Scan for the cell matching the given text and deliver its [x, y] coordinate at center. 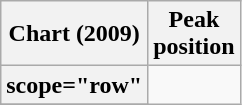
Chart (2009) [74, 34]
scope="row" [74, 85]
Peakposition [194, 34]
